Search for the cell housing the specified text and yield its (X, Y) center coordinate. 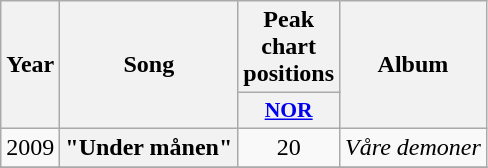
20 (289, 147)
Våre demoner (414, 147)
Album (414, 65)
"Under månen" (149, 147)
Song (149, 65)
Year (30, 65)
NOR (289, 111)
Peak chart positions (289, 47)
2009 (30, 147)
